Output the (X, Y) coordinate of the center of the cell containing the given text.  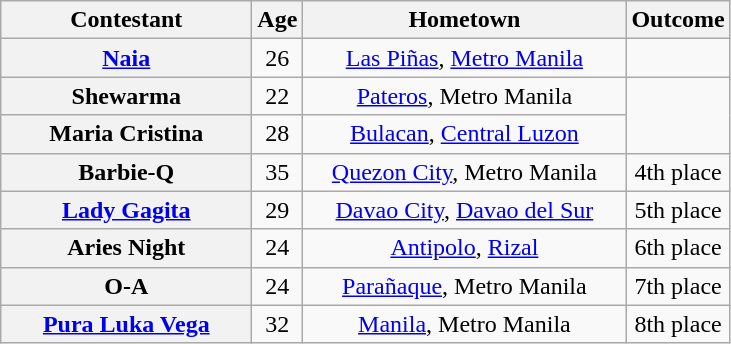
Bulacan, Central Luzon (464, 134)
Hometown (464, 20)
Lady Gagita (126, 210)
Quezon City, Metro Manila (464, 172)
Manila, Metro Manila (464, 324)
Naia (126, 58)
Contestant (126, 20)
Pateros, Metro Manila (464, 96)
8th place (678, 324)
6th place (678, 248)
Aries Night (126, 248)
Pura Luka Vega (126, 324)
32 (278, 324)
Antipolo, Rizal (464, 248)
Las Piñas, Metro Manila (464, 58)
Maria Cristina (126, 134)
26 (278, 58)
29 (278, 210)
28 (278, 134)
5th place (678, 210)
35 (278, 172)
O-A (126, 286)
Shewarma (126, 96)
4th place (678, 172)
Age (278, 20)
Outcome (678, 20)
Parañaque, Metro Manila (464, 286)
7th place (678, 286)
Barbie-Q (126, 172)
22 (278, 96)
Davao City, Davao del Sur (464, 210)
